Return (X, Y) of the center of cell containing provided text 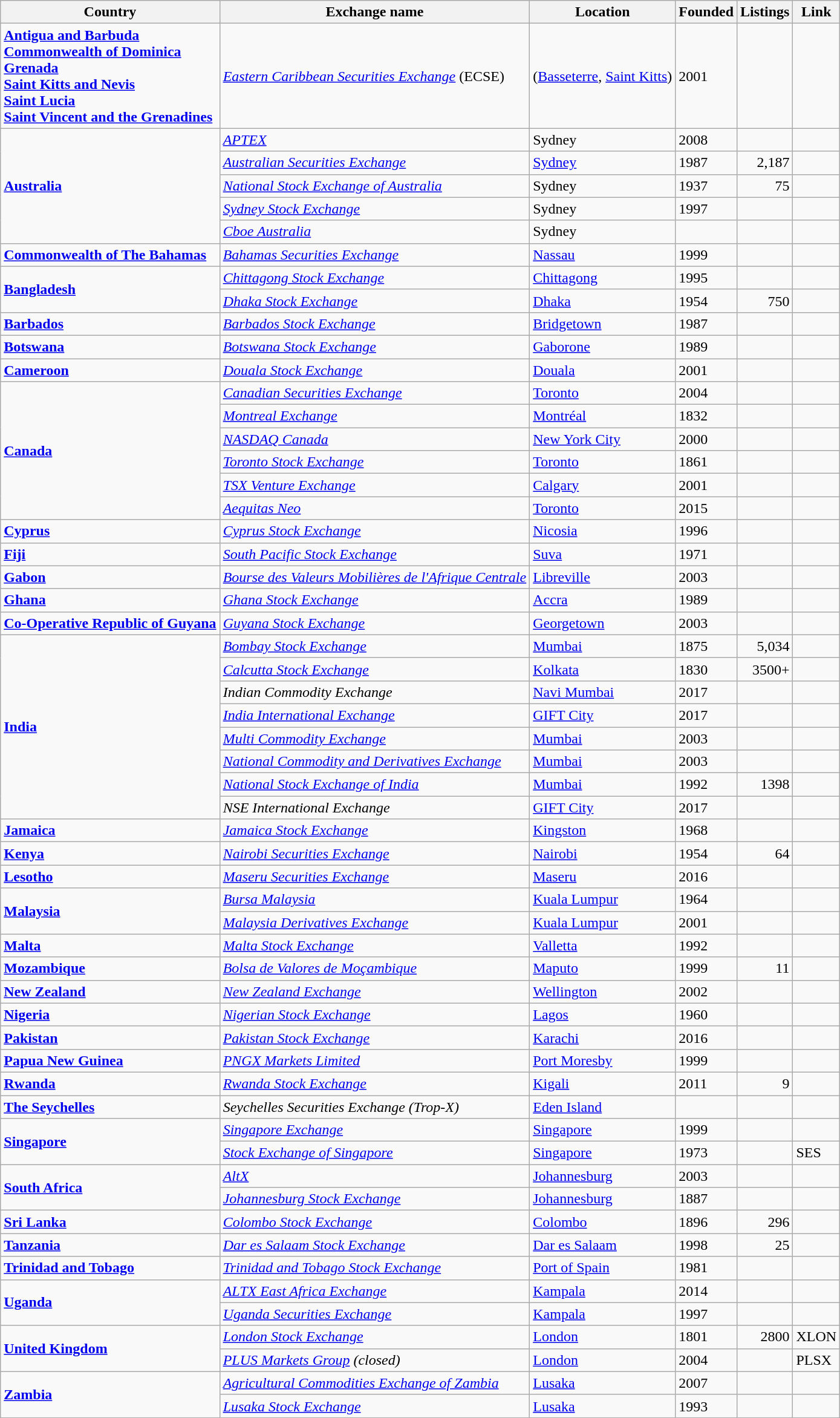
1960 (706, 1014)
Multi Commodity Exchange (375, 739)
1801 (706, 1337)
Nigeria (110, 1014)
Maputo (602, 969)
750 (765, 301)
11 (765, 969)
Kolkata (602, 669)
Zambia (110, 1394)
Dhaka (602, 301)
75 (765, 186)
1971 (706, 554)
New Zealand (110, 992)
1830 (706, 669)
1832 (706, 416)
Kingston (602, 831)
Dar es Salaam Stock Exchange (375, 1245)
Barbados (110, 324)
Lusaka Stock Exchange (375, 1406)
New Zealand Exchange (375, 992)
Valletta (602, 946)
Port Moresby (602, 1060)
Papua New Guinea (110, 1060)
Karachi (602, 1037)
Uganda Securities Exchange (375, 1314)
Bangladesh (110, 289)
Suva (602, 554)
NASDAQ Canada (375, 439)
Lagos (602, 1014)
Founded (706, 12)
Botswana Stock Exchange (375, 347)
The Seychelles (110, 1106)
2008 (706, 140)
Agricultural Commodities Exchange of Zambia (375, 1383)
Bursa Malaysia (375, 900)
296 (765, 1222)
Wellington (602, 992)
Bahamas Securities Exchange (375, 255)
2800 (765, 1337)
Fiji (110, 554)
1964 (706, 900)
1993 (706, 1406)
Chittagong Stock Exchange (375, 278)
1398 (765, 785)
2000 (706, 439)
South Pacific Stock Exchange (375, 554)
Sri Lanka (110, 1222)
Bridgetown (602, 324)
Montreal Exchange (375, 416)
Nassau (602, 255)
Canadian Securities Exchange (375, 393)
Cboe Australia (375, 232)
Antigua and Barbuda Commonwealth of Dominica Grenada Saint Kitts and Nevis Saint Lucia Saint Vincent and the Grenadines (110, 76)
Johannesburg Stock Exchange (375, 1199)
XLON (816, 1337)
Listings (765, 12)
Kenya (110, 854)
Sydney Stock Exchange (375, 209)
Cyprus (110, 531)
1937 (706, 186)
1973 (706, 1153)
2002 (706, 992)
Montréal (602, 416)
9 (765, 1083)
Douala (602, 370)
Malta Stock Exchange (375, 946)
Maseru Securities Exchange (375, 877)
Pakistan Stock Exchange (375, 1037)
Cyprus Stock Exchange (375, 531)
Nairobi Securities Exchange (375, 854)
Navi Mumbai (602, 692)
1896 (706, 1222)
APTEX (375, 140)
Eastern Caribbean Securities Exchange (ECSE) (375, 76)
PNGX Markets Limited (375, 1060)
Ghana (110, 600)
64 (765, 854)
(Basseterre, Saint Kitts) (602, 76)
Maseru (602, 877)
Singapore Exchange (375, 1130)
Gabon (110, 577)
National Stock Exchange of Australia (375, 186)
London Stock Exchange (375, 1337)
Eden Island (602, 1106)
1968 (706, 831)
Stock Exchange of Singapore (375, 1153)
Trinidad and Tobago Stock Exchange (375, 1268)
Pakistan (110, 1037)
Douala Stock Exchange (375, 370)
1981 (706, 1268)
AltX (375, 1176)
Chittagong (602, 278)
Lesotho (110, 877)
Colombo (602, 1222)
Malta (110, 946)
India International Exchange (375, 715)
Jamaica Stock Exchange (375, 831)
Seychelles Securities Exchange (Trop-X) (375, 1106)
Rwanda (110, 1083)
Kigali (602, 1083)
Dar es Salaam (602, 1245)
Rwanda Stock Exchange (375, 1083)
Trinidad and Tobago (110, 1268)
Nicosia (602, 531)
Indian Commodity Exchange (375, 692)
NSE International Exchange (375, 808)
Link (816, 12)
2,187 (765, 163)
New York City (602, 439)
Co-Operative Republic of Guyana (110, 623)
Australian Securities Exchange (375, 163)
TSX Venture Exchange (375, 485)
SES (816, 1153)
2015 (706, 508)
Botswana (110, 347)
National Commodity and Derivatives Exchange (375, 762)
Nairobi (602, 854)
Bombay Stock Exchange (375, 646)
Bolsa de Valores de Moçambique (375, 969)
Nigerian Stock Exchange (375, 1014)
Gaborone (602, 347)
Cameroon (110, 370)
Aequitas Neo (375, 508)
2011 (706, 1083)
Malaysia Derivatives Exchange (375, 923)
1995 (706, 278)
ALTX East Africa Exchange (375, 1291)
2014 (706, 1291)
Uganda (110, 1302)
1887 (706, 1199)
PLUS Markets Group (closed) (375, 1360)
Tanzania (110, 1245)
Ghana Stock Exchange (375, 600)
United Kingdom (110, 1348)
Calgary (602, 485)
1861 (706, 462)
Country (110, 12)
Australia (110, 186)
1996 (706, 531)
Guyana Stock Exchange (375, 623)
Calcutta Stock Exchange (375, 669)
Libreville (602, 577)
1998 (706, 1245)
2007 (706, 1383)
Jamaica (110, 831)
Toronto Stock Exchange (375, 462)
Accra (602, 600)
Bourse des Valeurs Mobilières de l'Afrique Centrale (375, 577)
5,034 (765, 646)
Port of Spain (602, 1268)
Location (602, 12)
Barbados Stock Exchange (375, 324)
National Stock Exchange of India (375, 785)
India (110, 727)
Dhaka Stock Exchange (375, 301)
Colombo Stock Exchange (375, 1222)
Malaysia (110, 911)
1875 (706, 646)
Canada (110, 451)
PLSX (816, 1360)
South Africa (110, 1188)
Mozambique (110, 969)
Exchange name (375, 12)
25 (765, 1245)
Georgetown (602, 623)
3500+ (765, 669)
Commonwealth of The Bahamas (110, 255)
